Search for the cell housing the specified text and yield its [X, Y] center coordinate. 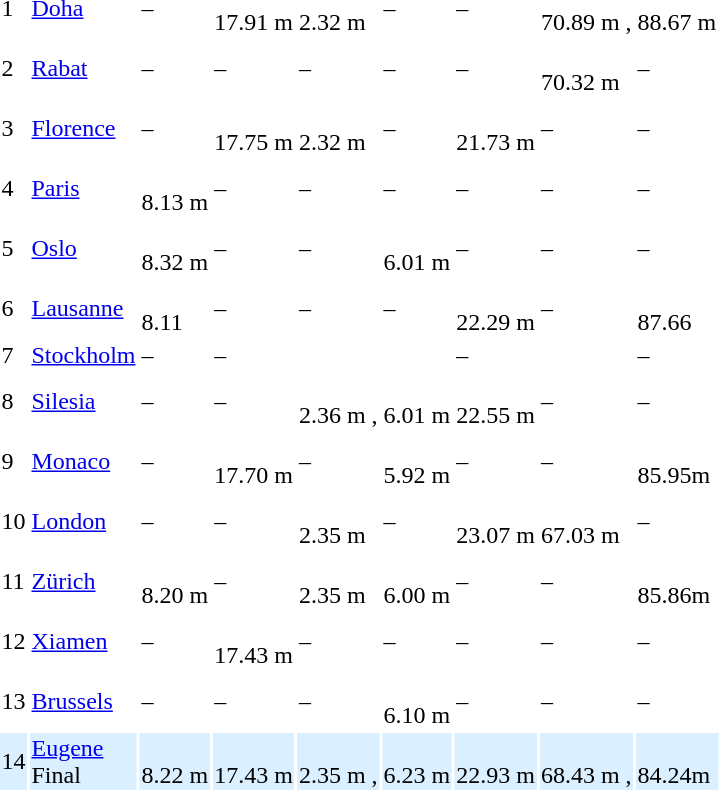
Rabat [84, 68]
EugeneFinal [84, 762]
Monaco [84, 462]
8.11 [175, 308]
7 [14, 355]
67.03 m [586, 522]
3 [14, 128]
68.43 m , [586, 762]
2.35 m , [338, 762]
8.20 m [175, 582]
8.22 m [175, 762]
11 [14, 582]
85.86m [677, 582]
13 [14, 702]
Oslo [84, 248]
Lausanne [84, 308]
23.07 m [496, 522]
Silesia [84, 402]
Xiamen [84, 642]
2.32 m [338, 128]
6.23 m [417, 762]
6.00 m [417, 582]
12 [14, 642]
87.66 [677, 308]
London [84, 522]
4 [14, 188]
22.55 m [496, 402]
6 [14, 308]
84.24m [677, 762]
2.36 m , [338, 402]
Zürich [84, 582]
5 [14, 248]
14 [14, 762]
22.93 m [496, 762]
21.73 m [496, 128]
Stockholm [84, 355]
22.29 m [496, 308]
8 [14, 402]
Florence [84, 128]
Brussels [84, 702]
17.75 m [254, 128]
9 [14, 462]
5.92 m [417, 462]
17.70 m [254, 462]
10 [14, 522]
70.32 m [586, 68]
8.32 m [175, 248]
2 [14, 68]
8.13 m [175, 188]
6.10 m [417, 702]
Paris [84, 188]
85.95m [677, 462]
